From the cell containing the given text, extract its center point as (X, Y) coordinate. 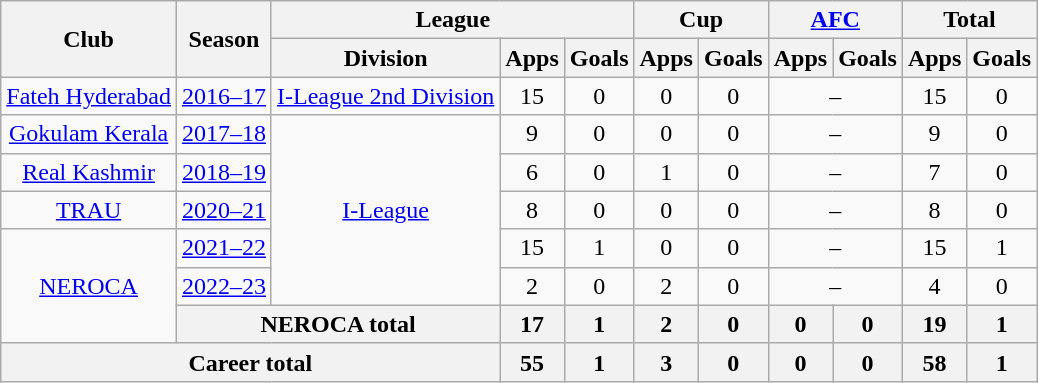
2020–21 (224, 210)
2022–23 (224, 286)
2016–17 (224, 96)
4 (934, 286)
TRAU (89, 210)
2017–18 (224, 134)
Club (89, 39)
6 (532, 172)
Career total (250, 362)
I-League (385, 210)
Cup (701, 20)
Division (385, 58)
Fateh Hyderabad (89, 96)
58 (934, 362)
Gokulam Kerala (89, 134)
7 (934, 172)
I-League 2nd Division (385, 96)
NEROCA total (338, 324)
55 (532, 362)
2018–19 (224, 172)
NEROCA (89, 286)
AFC (835, 20)
League (452, 20)
2021–22 (224, 248)
Season (224, 39)
Real Kashmir (89, 172)
Total (969, 20)
17 (532, 324)
3 (666, 362)
19 (934, 324)
